Determine the (x, y) coordinate at the center of the cell enclosing the given text.  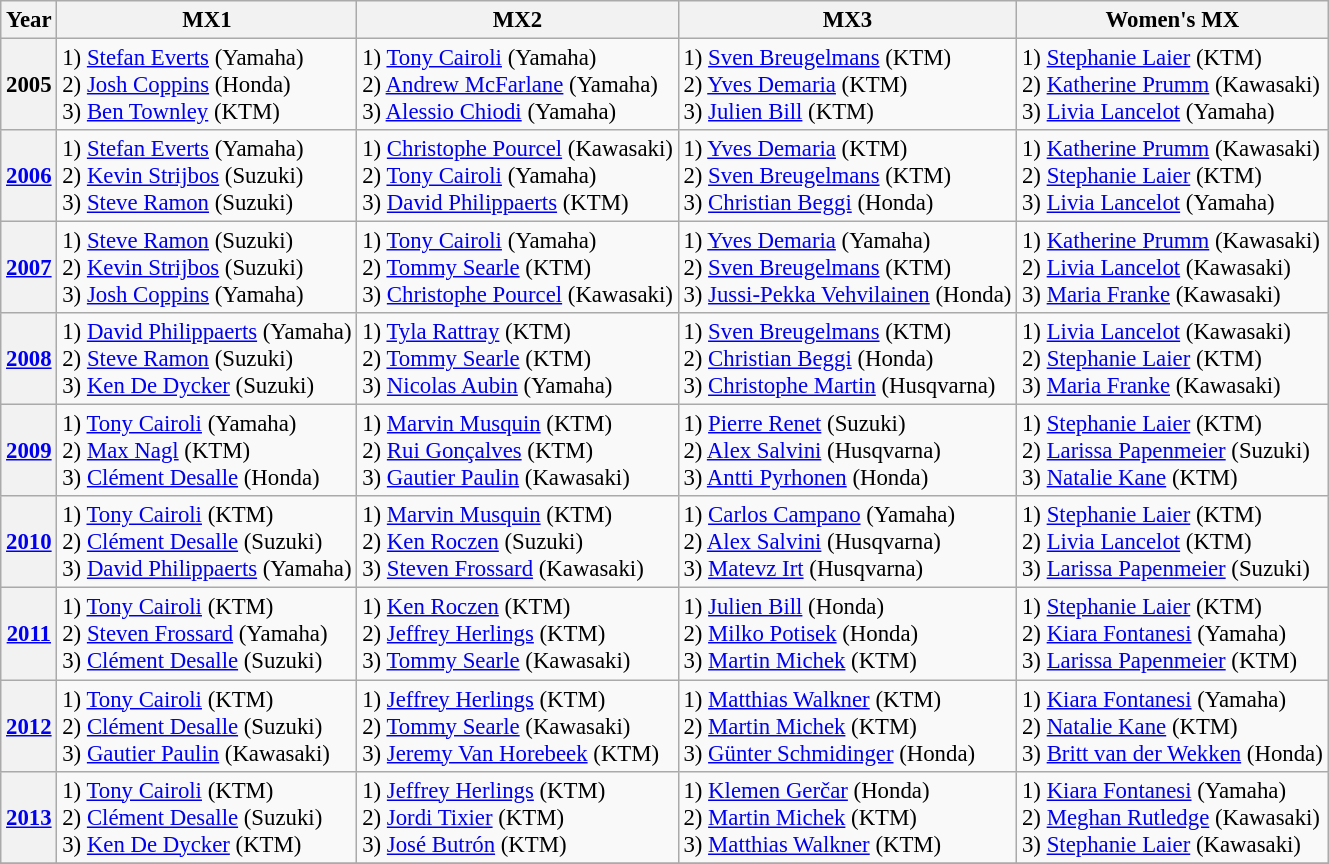
1) Matthias Walkner (KTM)2) Martin Michek (KTM)3) Günter Schmidinger (Honda) (848, 726)
1) Tony Cairoli (Yamaha)2) Andrew McFarlane (Yamaha)3) Alessio Chiodi (Yamaha) (518, 85)
1) Tony Cairoli (KTM)2) Clément Desalle (Suzuki)3) Ken De Dycker (KTM) (207, 817)
2011 (29, 634)
1) Christophe Pourcel (Kawasaki)2) Tony Cairoli (Yamaha)3) David Philippaerts (KTM) (518, 176)
1) Ken Roczen (KTM)2) Jeffrey Herlings (KTM)3) Tommy Searle (Kawasaki) (518, 634)
1) Stephanie Laier (KTM)2) Larissa Papenmeier (Suzuki)3) Natalie Kane (KTM) (1172, 451)
1) David Philippaerts (Yamaha)2) Steve Ramon (Suzuki)3) Ken De Dycker (Suzuki) (207, 359)
1) Tony Cairoli (Yamaha)2) Max Nagl (KTM)3) Clément Desalle (Honda) (207, 451)
1) Tony Cairoli (Yamaha)2) Tommy Searle (KTM)3) Christophe Pourcel (Kawasaki) (518, 268)
1) Katherine Prumm (Kawasaki)2) Stephanie Laier (KTM)3) Livia Lancelot (Yamaha) (1172, 176)
1) Jeffrey Herlings (KTM)2) Jordi Tixier (KTM)3) José Butrón (KTM) (518, 817)
1) Sven Breugelmans (KTM)2) Christian Beggi (Honda)3) Christophe Martin (Husqvarna) (848, 359)
2010 (29, 542)
2009 (29, 451)
1) Marvin Musquin (KTM)2) Rui Gonçalves (KTM)3) Gautier Paulin (Kawasaki) (518, 451)
1) Sven Breugelmans (KTM)2) Yves Demaria (KTM)3) Julien Bill (KTM) (848, 85)
Year (29, 20)
1) Yves Demaria (KTM)2) Sven Breugelmans (KTM)3) Christian Beggi (Honda) (848, 176)
1) Kiara Fontanesi (Yamaha)2) Natalie Kane (KTM)3) Britt van der Wekken (Honda) (1172, 726)
2012 (29, 726)
1) Stephanie Laier (KTM)2) Kiara Fontanesi (Yamaha)3) Larissa Papenmeier (KTM) (1172, 634)
1) Julien Bill (Honda)2) Milko Potisek (Honda)3) Martin Michek (KTM) (848, 634)
1) Jeffrey Herlings (KTM)2) Tommy Searle (Kawasaki)3) Jeremy Van Horebeek (KTM) (518, 726)
1) Stephanie Laier (KTM)2) Livia Lancelot (KTM)3) Larissa Papenmeier (Suzuki) (1172, 542)
1) Katherine Prumm (Kawasaki)2) Livia Lancelot (Kawasaki)3) Maria Franke (Kawasaki) (1172, 268)
MX1 (207, 20)
1) Tony Cairoli (KTM)2) Clément Desalle (Suzuki)3) David Philippaerts (Yamaha) (207, 542)
1) Tony Cairoli (KTM)2) Clément Desalle (Suzuki)3) Gautier Paulin (Kawasaki) (207, 726)
1) Yves Demaria (Yamaha)2) Sven Breugelmans (KTM)3) Jussi-Pekka Vehvilainen (Honda) (848, 268)
2013 (29, 817)
2005 (29, 85)
1) Stefan Everts (Yamaha)2) Josh Coppins (Honda)3) Ben Townley (KTM) (207, 85)
1) Marvin Musquin (KTM)2) Ken Roczen (Suzuki)3) Steven Frossard (Kawasaki) (518, 542)
1) Kiara Fontanesi (Yamaha)2) Meghan Rutledge (Kawasaki)3) Stephanie Laier (Kawasaki) (1172, 817)
MX3 (848, 20)
1) Tony Cairoli (KTM)2) Steven Frossard (Yamaha)3) Clément Desalle (Suzuki) (207, 634)
1) Stefan Everts (Yamaha)2) Kevin Strijbos (Suzuki)3) Steve Ramon (Suzuki) (207, 176)
Women's MX (1172, 20)
MX2 (518, 20)
1) Pierre Renet (Suzuki)2) Alex Salvini (Husqvarna)3) Antti Pyrhonen (Honda) (848, 451)
1) Carlos Campano (Yamaha)2) Alex Salvini (Husqvarna)3) Matevz Irt (Husqvarna) (848, 542)
1) Steve Ramon (Suzuki)2) Kevin Strijbos (Suzuki)3) Josh Coppins (Yamaha) (207, 268)
1) Klemen Gerčar (Honda)2) Martin Michek (KTM)3) Matthias Walkner (KTM) (848, 817)
1) Tyla Rattray (KTM)2) Tommy Searle (KTM)3) Nicolas Aubin (Yamaha) (518, 359)
1) Livia Lancelot (Kawasaki)2) Stephanie Laier (KTM)3) Maria Franke (Kawasaki) (1172, 359)
2008 (29, 359)
2007 (29, 268)
1) Stephanie Laier (KTM)2) Katherine Prumm (Kawasaki)3) Livia Lancelot (Yamaha) (1172, 85)
2006 (29, 176)
